Return (x, y) of the center of cell containing provided text 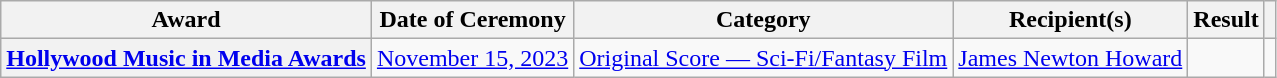
Date of Ceremony (472, 20)
November 15, 2023 (472, 58)
James Newton Howard (1070, 58)
Hollywood Music in Media Awards (186, 58)
Original Score — Sci-Fi/Fantasy Film (764, 58)
Recipient(s) (1070, 20)
Award (186, 20)
Category (764, 20)
Result (1226, 20)
